Return the [x, y] coordinate for the center point of the cell that contains the specified text.  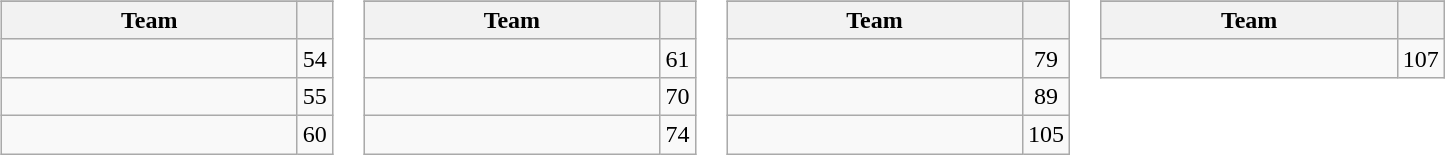
54 [314, 58]
107 [1420, 58]
79 [1046, 58]
60 [314, 134]
61 [678, 58]
89 [1046, 96]
55 [314, 96]
70 [678, 96]
74 [678, 134]
105 [1046, 134]
